Determine the (X, Y) coordinate at the center of the cell enclosing the given text.  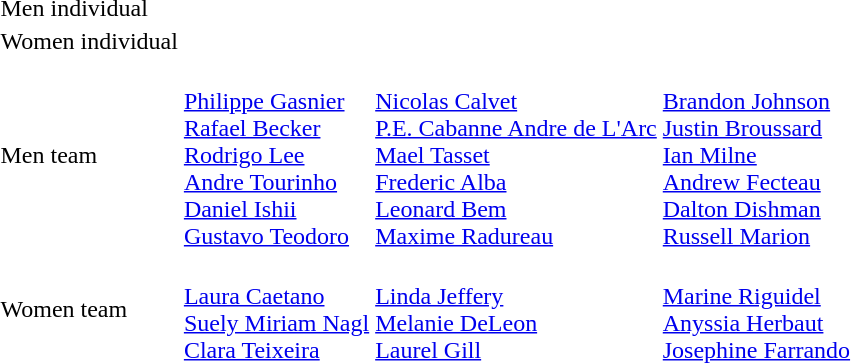
Brandon JohnsonJustin BroussardIan MilneAndrew FecteauDalton DishmanRussell Marion (756, 155)
Philippe GasnierRafael BeckerRodrigo LeeAndre TourinhoDaniel IshiiGustavo Teodoro (276, 155)
Nicolas CalvetP.E. Cabanne Andre de L'ArcMael TassetFrederic AlbaLeonard BemMaxime Radureau (516, 155)
